Scan for the cell matching the given text and deliver its [X, Y] coordinate at center. 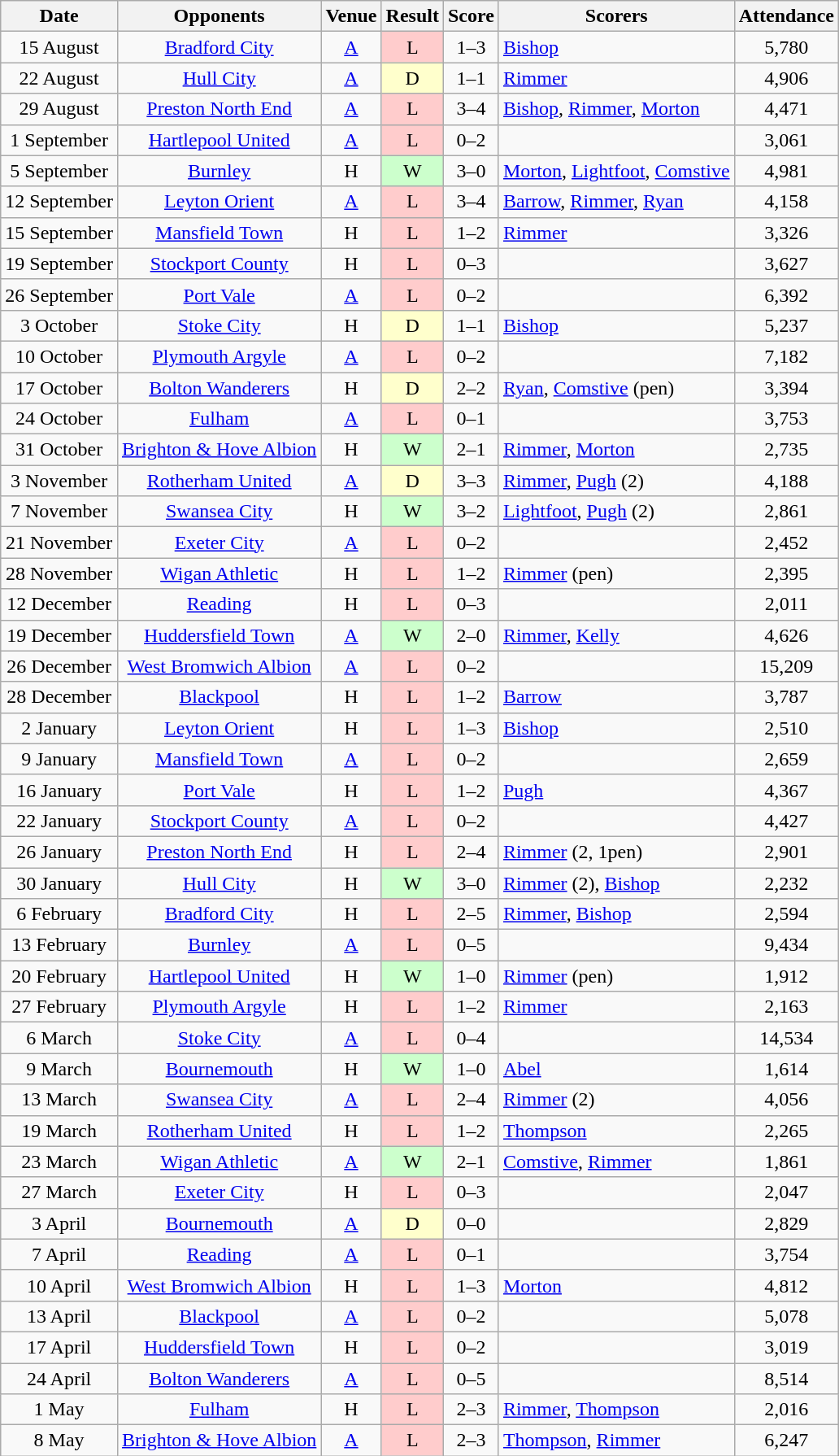
Morton [616, 1285]
26 September [59, 294]
24 October [59, 419]
3 October [59, 325]
19 September [59, 264]
Attendance [786, 16]
3,627 [786, 264]
2,594 [786, 914]
26 January [59, 852]
3 November [59, 481]
4,427 [786, 821]
7,182 [786, 356]
12 September [59, 202]
1 May [59, 1410]
20 February [59, 976]
13 March [59, 1100]
15 September [59, 233]
3,326 [786, 233]
2,901 [786, 852]
1 September [59, 140]
4,056 [786, 1100]
Rimmer, Kelly [616, 635]
Date [59, 16]
5 September [59, 171]
Rimmer, Thompson [616, 1410]
13 February [59, 945]
15,209 [786, 666]
6,392 [786, 294]
9,434 [786, 945]
Rimmer (2, 1pen) [616, 852]
Abel [616, 1069]
2,011 [786, 604]
2 January [59, 728]
Rimmer (2) [616, 1100]
Venue [351, 16]
Thompson [616, 1131]
Pugh [616, 790]
2,861 [786, 512]
6 February [59, 914]
2,452 [786, 543]
27 February [59, 1007]
2,265 [786, 1131]
3,061 [786, 140]
10 April [59, 1285]
3,787 [786, 697]
4,367 [786, 790]
0–0 [471, 1223]
Rimmer (2), Bishop [616, 883]
3,754 [786, 1254]
Rimmer, Morton [616, 450]
3,753 [786, 419]
2,735 [786, 450]
16 January [59, 790]
27 March [59, 1192]
3,394 [786, 388]
9 January [59, 759]
4,188 [786, 481]
22 January [59, 821]
14,534 [786, 1038]
3,019 [786, 1347]
13 April [59, 1316]
30 January [59, 883]
26 December [59, 666]
Comstive, Rimmer [616, 1162]
4,626 [786, 635]
15 August [59, 47]
1,912 [786, 976]
5,780 [786, 47]
2–2 [471, 388]
Opponents [219, 16]
4,812 [786, 1285]
2,232 [786, 883]
19 December [59, 635]
19 March [59, 1131]
Morton, Lightfoot, Comstive [616, 171]
Barrow, Rimmer, Ryan [616, 202]
6,247 [786, 1441]
Thompson, Rimmer [616, 1441]
2,510 [786, 728]
1,614 [786, 1069]
Rimmer, Bishop [616, 914]
24 April [59, 1379]
Lightfoot, Pugh (2) [616, 512]
4,158 [786, 202]
10 October [59, 356]
Bishop, Rimmer, Morton [616, 109]
2,163 [786, 1007]
28 November [59, 573]
31 October [59, 450]
3–3 [471, 481]
5,078 [786, 1316]
21 November [59, 543]
17 October [59, 388]
6 March [59, 1038]
3–2 [471, 512]
Score [471, 16]
4,906 [786, 78]
17 April [59, 1347]
22 August [59, 78]
Barrow [616, 697]
1,861 [786, 1162]
7 April [59, 1254]
8,514 [786, 1379]
2–0 [471, 635]
2,395 [786, 573]
8 May [59, 1441]
Result [412, 16]
Rimmer, Pugh (2) [616, 481]
12 December [59, 604]
28 December [59, 697]
2,659 [786, 759]
23 March [59, 1162]
7 November [59, 512]
0–4 [471, 1038]
5,237 [786, 325]
29 August [59, 109]
2,047 [786, 1192]
4,981 [786, 171]
2,016 [786, 1410]
2,829 [786, 1223]
Ryan, Comstive (pen) [616, 388]
2–5 [471, 914]
3 April [59, 1223]
4,471 [786, 109]
9 March [59, 1069]
Scorers [616, 16]
